Identify which cell holds the provided text, then report its [X, Y] central coordinate. 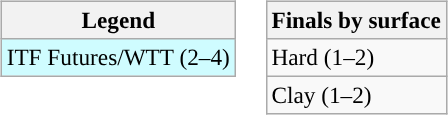
Clay (1–2) [356, 95]
Legend [118, 20]
ITF Futures/WTT (2–4) [118, 57]
Hard (1–2) [356, 57]
Finals by surface [356, 20]
